Provide the (x, y) coordinate of the cell's center where the given text is located.  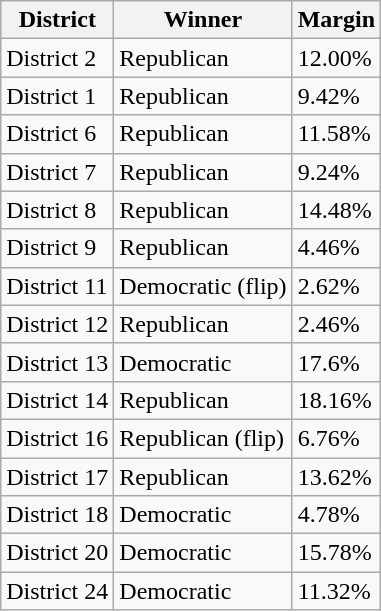
2.62% (336, 286)
District 11 (58, 286)
District 14 (58, 400)
District 16 (58, 438)
9.24% (336, 172)
11.58% (336, 134)
District 9 (58, 248)
13.62% (336, 477)
District 20 (58, 553)
15.78% (336, 553)
District 1 (58, 96)
District 18 (58, 515)
Democratic (flip) (203, 286)
17.6% (336, 362)
District 6 (58, 134)
District 13 (58, 362)
14.48% (336, 210)
Margin (336, 20)
11.32% (336, 591)
District 17 (58, 477)
4.46% (336, 248)
District 7 (58, 172)
2.46% (336, 324)
Republican (flip) (203, 438)
Winner (203, 20)
9.42% (336, 96)
18.16% (336, 400)
District 2 (58, 58)
12.00% (336, 58)
District 8 (58, 210)
District 24 (58, 591)
4.78% (336, 515)
District 12 (58, 324)
District (58, 20)
6.76% (336, 438)
